Pinpoint the cell where the given text exists, returning its [x, y] midpoint coordinate. 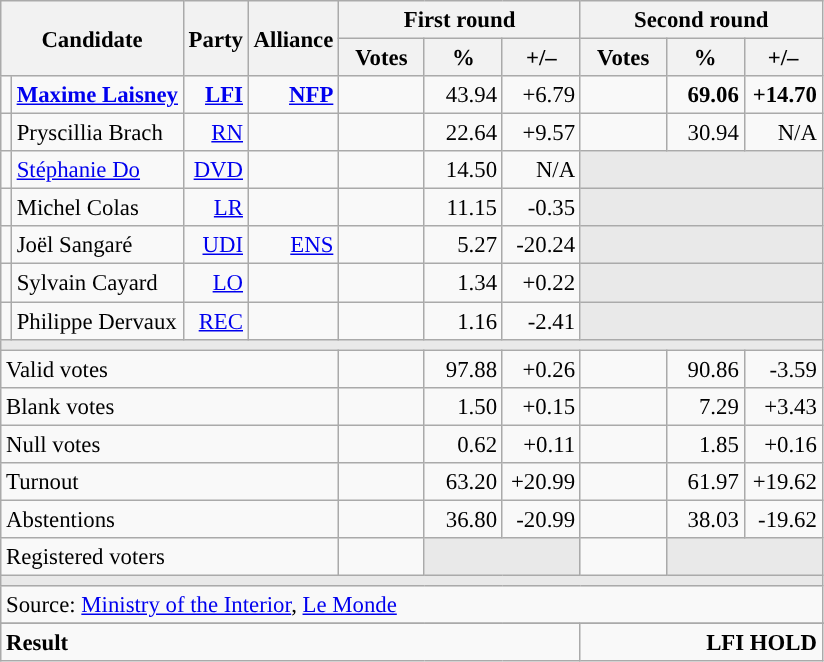
Abstentions [170, 519]
0.62 [463, 444]
LFI HOLD [701, 643]
1.50 [463, 406]
Registered voters [170, 557]
Null votes [170, 444]
38.03 [705, 519]
Michel Colas [97, 208]
63.20 [463, 482]
61.97 [705, 482]
Party [216, 38]
1.34 [463, 283]
+20.99 [541, 482]
-20.24 [541, 245]
Philippe Dervaux [97, 321]
RN [216, 133]
11.15 [463, 208]
+19.62 [783, 482]
+0.16 [783, 444]
Valid votes [170, 369]
-3.59 [783, 369]
+0.22 [541, 283]
30.94 [705, 133]
Stéphanie Do [97, 170]
Source: Ministry of the Interior, Le Monde [412, 605]
-19.62 [783, 519]
Result [291, 643]
36.80 [463, 519]
69.06 [705, 95]
Turnout [170, 482]
Blank votes [170, 406]
97.88 [463, 369]
5.27 [463, 245]
-20.99 [541, 519]
1.85 [705, 444]
-2.41 [541, 321]
1.16 [463, 321]
22.64 [463, 133]
Maxime Laisney [97, 95]
Joël Sangaré [97, 245]
First round [460, 20]
LR [216, 208]
Alliance [293, 38]
+6.79 [541, 95]
UDI [216, 245]
NFP [293, 95]
43.94 [463, 95]
DVD [216, 170]
Pryscillia Brach [97, 133]
+0.26 [541, 369]
+14.70 [783, 95]
Sylvain Cayard [97, 283]
LFI [216, 95]
90.86 [705, 369]
+0.15 [541, 406]
7.29 [705, 406]
+0.11 [541, 444]
REC [216, 321]
ENS [293, 245]
Second round [701, 20]
+3.43 [783, 406]
-0.35 [541, 208]
14.50 [463, 170]
LO [216, 283]
+9.57 [541, 133]
Candidate [92, 38]
